Output the (X, Y) coordinate of the center of the cell containing the given text.  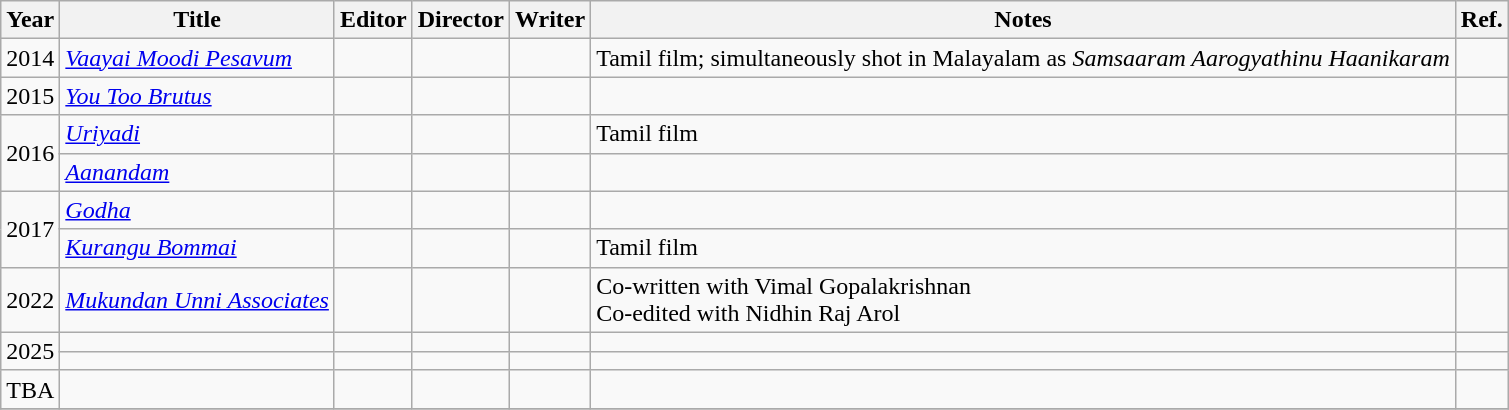
Ref. (1482, 20)
Vaayai Moodi Pesavum (198, 58)
2017 (30, 229)
Mukundan Unni Associates (198, 300)
Notes (1024, 20)
Co-written with Vimal Gopalakrishnan Co-edited with Nidhin Raj Arol (1024, 300)
2022 (30, 300)
Editor (373, 20)
Kurangu Bommai (198, 248)
Uriyadi (198, 134)
Writer (550, 20)
Title (198, 20)
Tamil film; simultaneously shot in Malayalam as Samsaaram Aarogyathinu Haanikaram (1024, 58)
2016 (30, 153)
Aanandam (198, 172)
Year (30, 20)
2015 (30, 96)
Godha (198, 210)
TBA (30, 389)
2025 (30, 351)
Director (460, 20)
You Too Brutus (198, 96)
2014 (30, 58)
